Extract the (x, y) coordinate from the center of the cell holding the provided text.  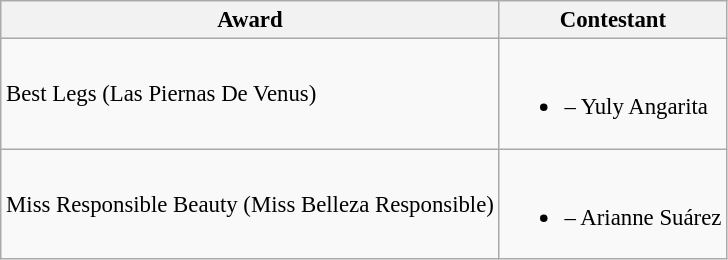
– Arianne Suárez (612, 204)
Award (250, 20)
– Yuly Angarita (612, 94)
Miss Responsible Beauty (Miss Belleza Responsible) (250, 204)
Best Legs (Las Piernas De Venus) (250, 94)
Contestant (612, 20)
